Detect which cell encompasses the target text, then output its (X, Y) center coordinate. 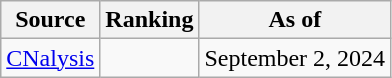
Ranking (150, 20)
September 2, 2024 (295, 58)
Source (50, 20)
As of (295, 20)
CNalysis (50, 58)
